Detect which cell encompasses the target text, then output its (X, Y) center coordinate. 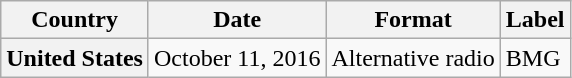
United States (75, 58)
Date (236, 20)
October 11, 2016 (236, 58)
BMG (535, 58)
Country (75, 20)
Label (535, 20)
Format (413, 20)
Alternative radio (413, 58)
